Capture the cell that displays the provided text and extract its [x, y] central coordinate. 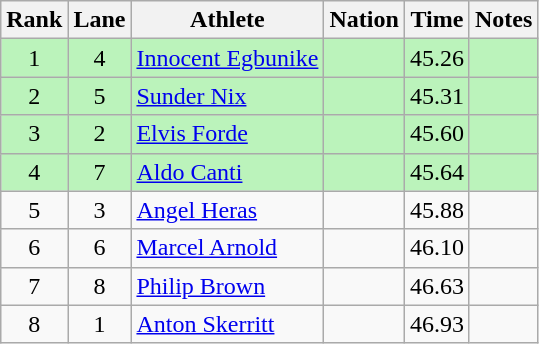
Anton Skerritt [228, 324]
Innocent Egbunike [228, 58]
Notes [503, 20]
Time [436, 20]
45.64 [436, 172]
Lane [100, 20]
46.93 [436, 324]
Marcel Arnold [228, 248]
45.26 [436, 58]
Sunder Nix [228, 96]
45.31 [436, 96]
46.10 [436, 248]
45.60 [436, 134]
45.88 [436, 210]
Aldo Canti [228, 172]
Nation [364, 20]
Athlete [228, 20]
46.63 [436, 286]
Angel Heras [228, 210]
Philip Brown [228, 286]
Rank [34, 20]
Elvis Forde [228, 134]
